Detect which cell encompasses the target text, then output its (x, y) center coordinate. 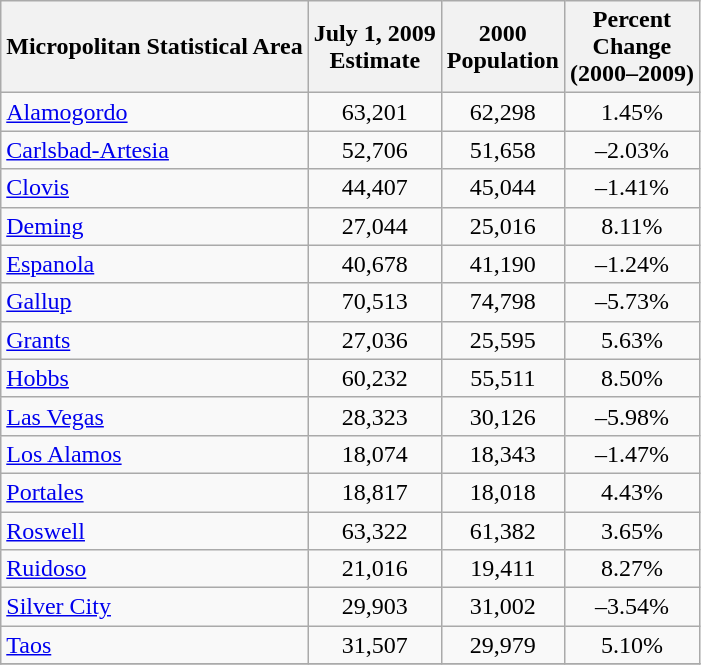
29,979 (502, 645)
Alamogordo (154, 112)
5.63% (632, 340)
Grants (154, 340)
Roswell (154, 531)
–5.73% (632, 302)
Silver City (154, 607)
29,903 (374, 607)
44,407 (374, 188)
–3.54% (632, 607)
74,798 (502, 302)
3.65% (632, 531)
25,595 (502, 340)
8.27% (632, 569)
Gallup (154, 302)
45,044 (502, 188)
60,232 (374, 378)
41,190 (502, 264)
PercentChange(2000–2009) (632, 47)
Espanola (154, 264)
2000Population (502, 47)
18,817 (374, 492)
31,002 (502, 607)
Hobbs (154, 378)
–1.47% (632, 454)
–1.24% (632, 264)
18,018 (502, 492)
Deming (154, 226)
27,044 (374, 226)
July 1, 2009Estimate (374, 47)
31,507 (374, 645)
–1.41% (632, 188)
–2.03% (632, 150)
Ruidoso (154, 569)
–5.98% (632, 416)
Las Vegas (154, 416)
40,678 (374, 264)
63,201 (374, 112)
8.50% (632, 378)
27,036 (374, 340)
Taos (154, 645)
18,343 (502, 454)
52,706 (374, 150)
30,126 (502, 416)
55,511 (502, 378)
Clovis (154, 188)
62,298 (502, 112)
18,074 (374, 454)
4.43% (632, 492)
25,016 (502, 226)
Los Alamos (154, 454)
70,513 (374, 302)
61,382 (502, 531)
19,411 (502, 569)
Portales (154, 492)
51,658 (502, 150)
63,322 (374, 531)
21,016 (374, 569)
28,323 (374, 416)
Micropolitan Statistical Area (154, 47)
Carlsbad-Artesia (154, 150)
5.10% (632, 645)
1.45% (632, 112)
8.11% (632, 226)
